Detect which cell encompasses the target text, then output its (x, y) center coordinate. 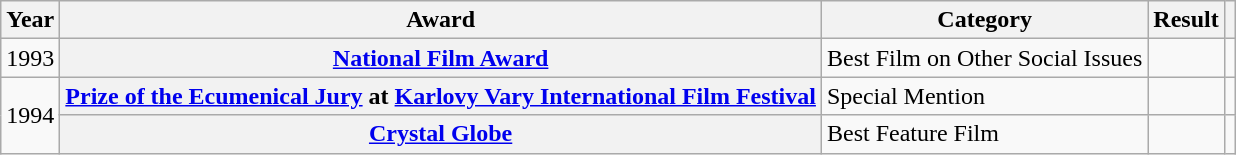
Special Mention (984, 96)
Year (30, 20)
Best Film on Other Social Issues (984, 58)
Category (984, 20)
Best Feature Film (984, 134)
Award (441, 20)
Result (1186, 20)
1994 (30, 115)
National Film Award (441, 58)
Crystal Globe (441, 134)
Prize of the Ecumenical Jury at Karlovy Vary International Film Festival (441, 96)
1993 (30, 58)
